Determine the (X, Y) coordinate at the center of the cell enclosing the given text.  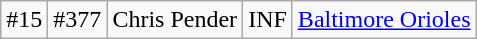
#377 (78, 20)
Chris Pender (175, 20)
#15 (24, 20)
Baltimore Orioles (384, 20)
INF (268, 20)
